Extract the [X, Y] coordinate from the center of the cell holding the provided text.  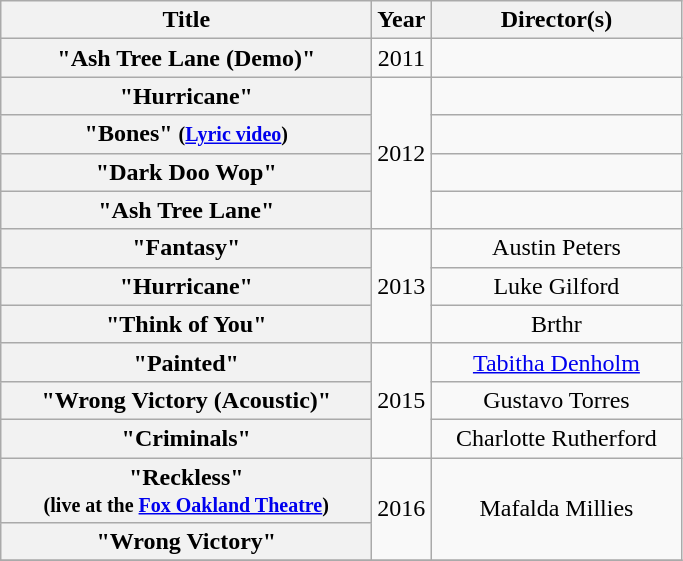
Title [186, 20]
Luke Gilford [556, 286]
"Painted" [186, 362]
"Dark Doo Wop" [186, 172]
Charlotte Rutherford [556, 438]
2011 [402, 58]
2013 [402, 286]
"Fantasy" [186, 248]
Tabitha Denholm [556, 362]
2015 [402, 400]
"Wrong Victory (Acoustic)" [186, 400]
"Think of You" [186, 324]
Brthr [556, 324]
"Wrong Victory" [186, 542]
"Ash Tree Lane" [186, 210]
2016 [402, 510]
"Reckless" (live at the Fox Oakland Theatre) [186, 490]
"Criminals" [186, 438]
Year [402, 20]
"Ash Tree Lane (Demo)" [186, 58]
Gustavo Torres [556, 400]
2012 [402, 153]
Director(s) [556, 20]
"Bones" (Lyric video) [186, 134]
Austin Peters [556, 248]
Mafalda Millies [556, 510]
